Scan for the cell matching the given text and deliver its (X, Y) coordinate at center. 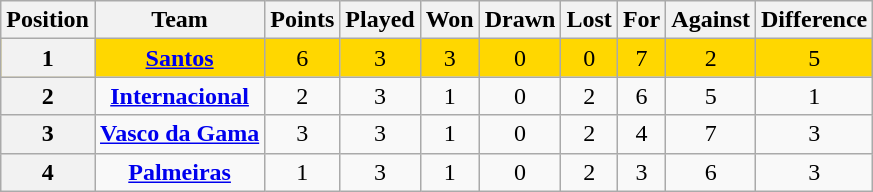
Difference (814, 20)
Internacional (179, 96)
Lost (589, 20)
For (641, 20)
Against (711, 20)
Points (302, 20)
Palmeiras (179, 172)
Played (380, 20)
Drawn (520, 20)
Santos (179, 58)
Team (179, 20)
Position (48, 20)
Won (450, 20)
Vasco da Gama (179, 134)
